From the cell containing the given text, extract its center point as (X, Y) coordinate. 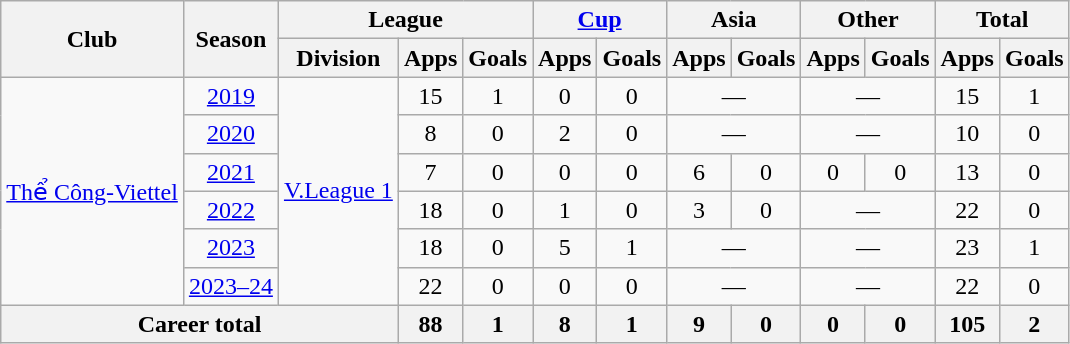
105 (967, 324)
2019 (230, 96)
2022 (230, 210)
Total (1002, 20)
League (405, 20)
2023 (230, 248)
5 (565, 248)
13 (967, 172)
Season (230, 39)
2023–24 (230, 286)
88 (430, 324)
Other (868, 20)
Thể Công-Viettel (92, 191)
2021 (230, 172)
Division (338, 58)
7 (430, 172)
Cup (600, 20)
2020 (230, 134)
Club (92, 39)
10 (967, 134)
9 (699, 324)
Asia (734, 20)
23 (967, 248)
Career total (200, 324)
3 (699, 210)
6 (699, 172)
V.League 1 (338, 191)
